Provide the (X, Y) coordinate of the cell's center where the given text is located.  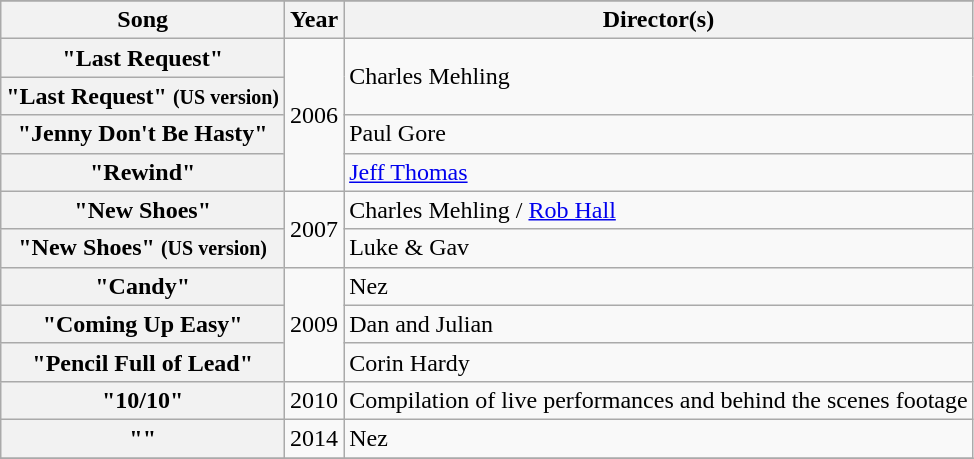
Luke & Gav (659, 248)
"Last Request" (143, 58)
2009 (314, 324)
"Coming Up Easy" (143, 324)
2007 (314, 229)
"Rewind" (143, 172)
Director(s) (659, 20)
Corin Hardy (659, 362)
"" (143, 438)
Charles Mehling (659, 77)
Charles Mehling / Rob Hall (659, 210)
"Pencil Full of Lead" (143, 362)
"New Shoes" (US version) (143, 248)
"New Shoes" (143, 210)
"Candy" (143, 286)
"Last Request" (US version) (143, 96)
"Jenny Don't Be Hasty" (143, 134)
2010 (314, 400)
2014 (314, 438)
Dan and Julian (659, 324)
Jeff Thomas (659, 172)
Year (314, 20)
2006 (314, 115)
Compilation of live performances and behind the scenes footage (659, 400)
Paul Gore (659, 134)
Song (143, 20)
"10/10" (143, 400)
